Capture the cell that displays the provided text and extract its (x, y) central coordinate. 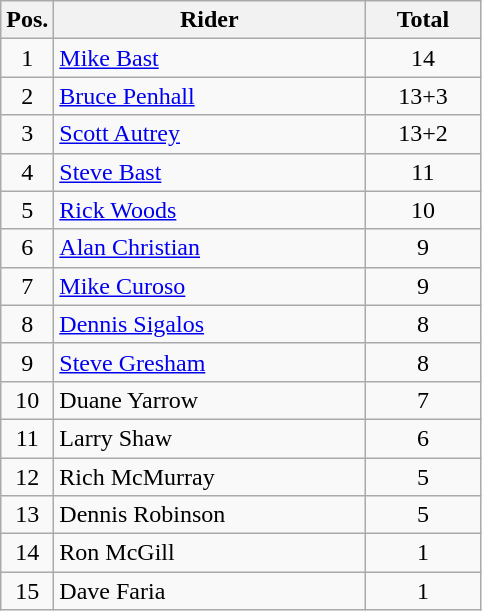
Larry Shaw (210, 438)
13+3 (423, 96)
2 (28, 96)
Duane Yarrow (210, 400)
Rick Woods (210, 210)
3 (28, 134)
4 (28, 172)
Dave Faria (210, 591)
Dennis Robinson (210, 515)
Rider (210, 20)
12 (28, 477)
Bruce Penhall (210, 96)
Mike Bast (210, 58)
Total (423, 20)
Dennis Sigalos (210, 324)
Pos. (28, 20)
Ron McGill (210, 553)
Scott Autrey (210, 134)
Steve Gresham (210, 362)
Alan Christian (210, 248)
13 (28, 515)
Rich McMurray (210, 477)
Steve Bast (210, 172)
13+2 (423, 134)
15 (28, 591)
Mike Curoso (210, 286)
